For the text-containing cell, return its midpoint in [x, y] coordinate format. 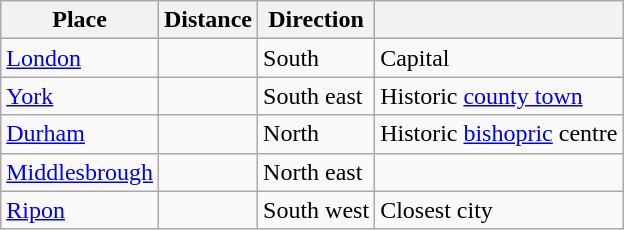
Ripon [80, 210]
Place [80, 20]
Middlesbrough [80, 172]
Historic bishopric centre [499, 134]
North [316, 134]
London [80, 58]
Durham [80, 134]
Historic county town [499, 96]
South [316, 58]
Direction [316, 20]
Closest city [499, 210]
York [80, 96]
Capital [499, 58]
North east [316, 172]
Distance [208, 20]
South east [316, 96]
South west [316, 210]
